Determine the (x, y) coordinate at the center of the cell enclosing the given text.  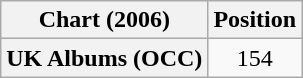
Chart (2006) (104, 20)
154 (255, 58)
Position (255, 20)
UK Albums (OCC) (104, 58)
